Identify which cell holds the provided text, then report its (X, Y) central coordinate. 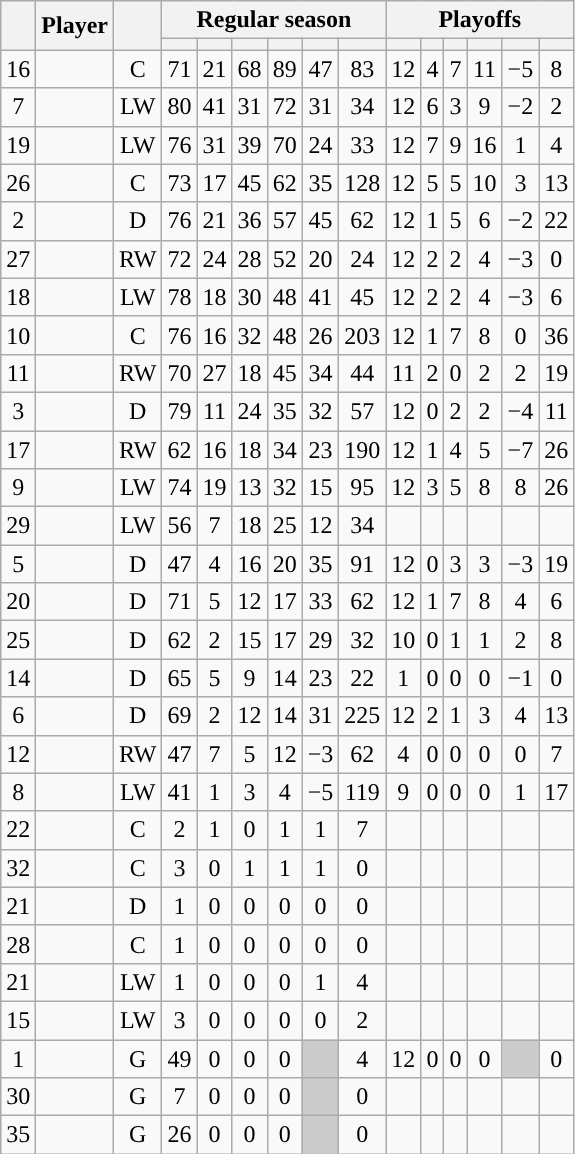
49 (180, 1059)
91 (362, 564)
Player (75, 26)
78 (180, 297)
74 (180, 488)
−7 (520, 449)
80 (180, 107)
79 (180, 411)
−4 (520, 411)
225 (362, 716)
83 (362, 69)
95 (362, 488)
119 (362, 792)
68 (250, 69)
190 (362, 449)
Regular season (274, 20)
39 (250, 145)
−1 (520, 678)
65 (180, 678)
Playoffs (480, 20)
44 (362, 373)
203 (362, 335)
69 (180, 716)
73 (180, 183)
89 (284, 69)
128 (362, 183)
56 (180, 526)
52 (284, 259)
